Find where the given text appears and provide that cell's center as (X, Y) coordinate. 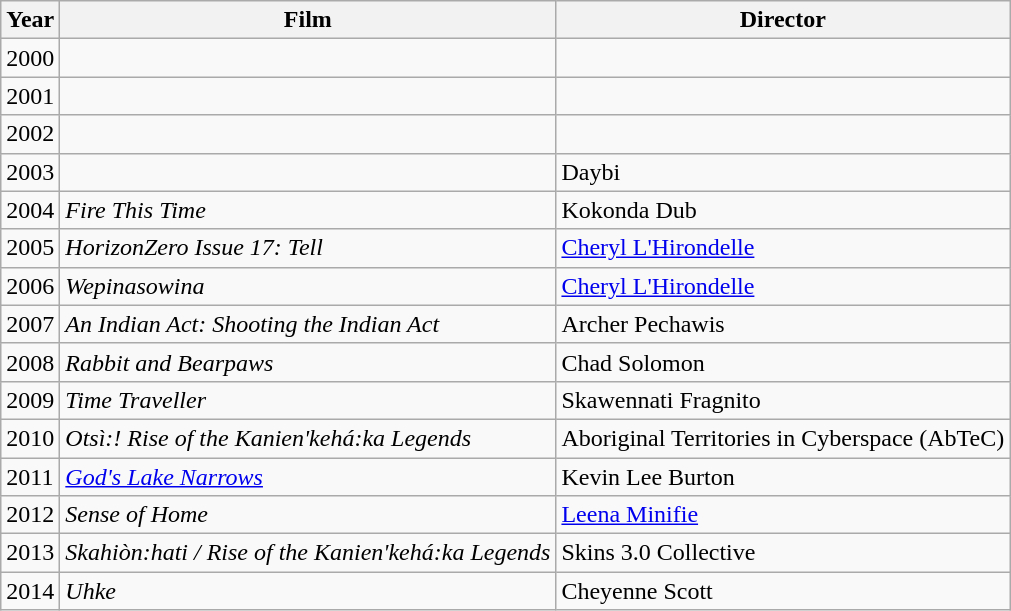
2014 (30, 591)
2003 (30, 172)
Time Traveller (308, 400)
God's Lake Narrows (308, 477)
Skawennati Fragnito (783, 400)
Wepinasowina (308, 286)
2008 (30, 362)
2000 (30, 58)
2010 (30, 438)
Chad Solomon (783, 362)
Rabbit and Bearpaws (308, 362)
2011 (30, 477)
Skins 3.0 Collective (783, 553)
Cheyenne Scott (783, 591)
Daybi (783, 172)
Otsì:! Rise of the Kanien'kehá:ka Legends (308, 438)
2007 (30, 324)
2013 (30, 553)
2001 (30, 96)
Sense of Home (308, 515)
2006 (30, 286)
Year (30, 20)
2004 (30, 210)
Kevin Lee Burton (783, 477)
2009 (30, 400)
HorizonZero Issue 17: Tell (308, 248)
Skahiòn:hati / Rise of the Kanien'kehá:ka Legends (308, 553)
2002 (30, 134)
An Indian Act: Shooting the Indian Act (308, 324)
Aboriginal Territories in Cyberspace (AbTeC) (783, 438)
Director (783, 20)
2012 (30, 515)
Leena Minifie (783, 515)
Archer Pechawis (783, 324)
Film (308, 20)
Uhke (308, 591)
Fire This Time (308, 210)
2005 (30, 248)
Kokonda Dub (783, 210)
